Capture the cell that displays the provided text and extract its [x, y] central coordinate. 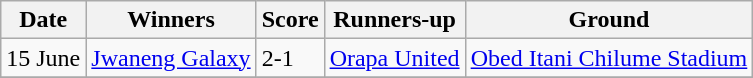
Score [290, 20]
Winners [171, 20]
Ground [609, 20]
15 June [44, 58]
Orapa United [394, 58]
2-1 [290, 58]
Jwaneng Galaxy [171, 58]
Runners-up [394, 20]
Date [44, 20]
Obed Itani Chilume Stadium [609, 58]
